Capture the cell that displays the provided text and extract its [X, Y] central coordinate. 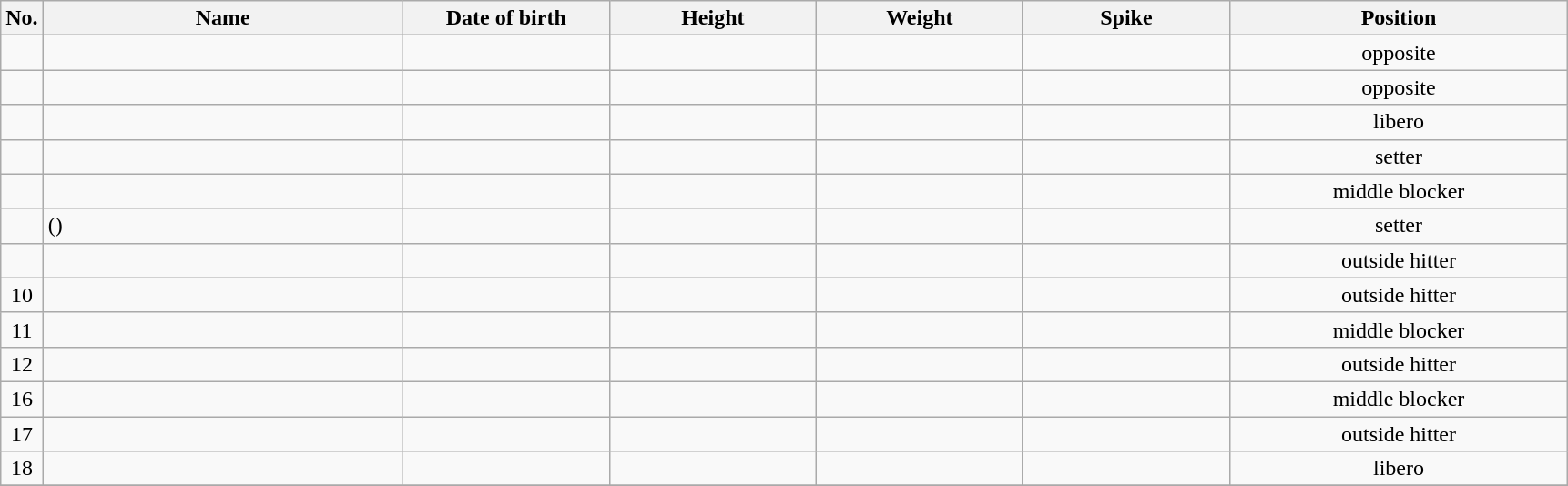
Spike [1125, 18]
Name [222, 18]
Date of birth [506, 18]
10 [22, 295]
Position [1399, 18]
16 [22, 399]
() [222, 226]
Height [712, 18]
18 [22, 469]
11 [22, 329]
12 [22, 364]
17 [22, 434]
Weight [920, 18]
No. [22, 18]
